Find where the given text appears and provide that cell's center as (X, Y) coordinate. 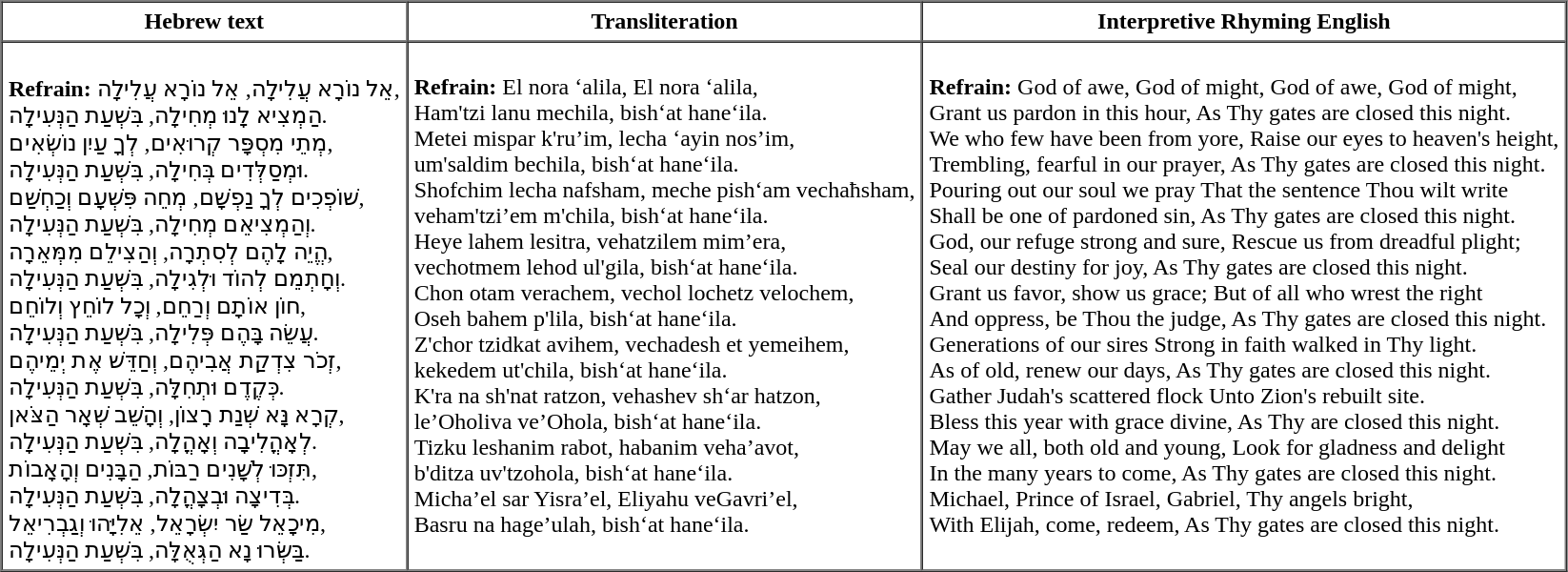
Transliteration (665, 22)
Interpretive Rhyming English (1244, 22)
Hebrew text (205, 22)
